Scan for the cell matching the given text and deliver its [x, y] coordinate at center. 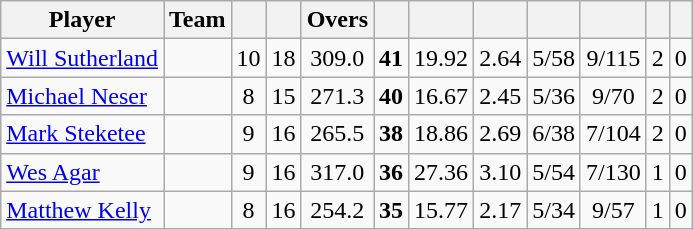
Michael Neser [82, 96]
265.5 [337, 134]
10 [248, 58]
Matthew Kelly [82, 210]
271.3 [337, 96]
Team [198, 20]
9/57 [613, 210]
5/58 [554, 58]
15.77 [442, 210]
19.92 [442, 58]
Player [82, 20]
9/70 [613, 96]
6/38 [554, 134]
Mark Steketee [82, 134]
309.0 [337, 58]
2.69 [500, 134]
40 [392, 96]
2.45 [500, 96]
7/130 [613, 172]
5/34 [554, 210]
15 [284, 96]
2.17 [500, 210]
16.67 [442, 96]
9/115 [613, 58]
5/36 [554, 96]
Will Sutherland [82, 58]
38 [392, 134]
Overs [337, 20]
18.86 [442, 134]
254.2 [337, 210]
5/54 [554, 172]
36 [392, 172]
18 [284, 58]
2.64 [500, 58]
41 [392, 58]
7/104 [613, 134]
Wes Agar [82, 172]
35 [392, 210]
317.0 [337, 172]
27.36 [442, 172]
3.10 [500, 172]
